From the cell containing the given text, extract its center point as (X, Y) coordinate. 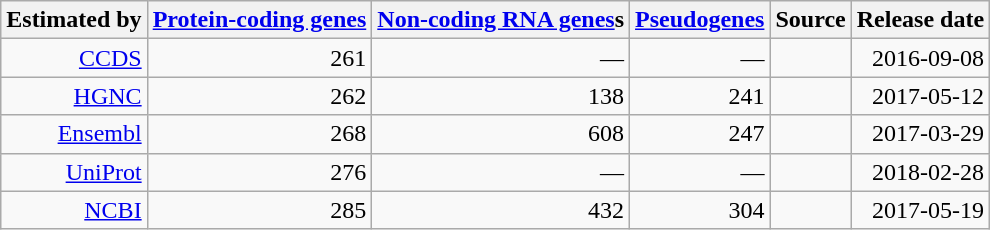
2017-03-29 (920, 134)
Pseudogenes (700, 20)
Release date (920, 20)
268 (260, 134)
261 (260, 58)
Non-coding RNA geness (501, 20)
UniProt (74, 172)
CCDS (74, 58)
241 (700, 96)
276 (260, 172)
2017-05-19 (920, 210)
608 (501, 134)
Estimated by (74, 20)
HGNC (74, 96)
Source (810, 20)
Protein-coding genes (260, 20)
304 (700, 210)
138 (501, 96)
2018-02-28 (920, 172)
2016-09-08 (920, 58)
247 (700, 134)
Ensembl (74, 134)
262 (260, 96)
285 (260, 210)
2017-05-12 (920, 96)
432 (501, 210)
NCBI (74, 210)
